Detect which cell encompasses the target text, then output its [X, Y] center coordinate. 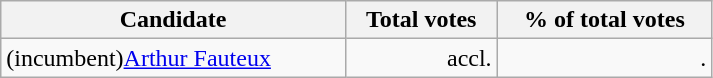
Candidate [174, 20]
(incumbent)Arthur Fauteux [174, 58]
accl. [421, 58]
% of total votes [604, 20]
Total votes [421, 20]
. [604, 58]
